Extract the [x, y] coordinate from the center of the cell holding the provided text.  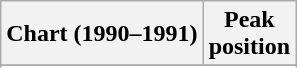
Peakposition [249, 34]
Chart (1990–1991) [102, 34]
